Pinpoint the cell where the given text exists, returning its [X, Y] midpoint coordinate. 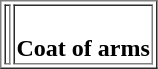
Coat of arms [84, 34]
